Locate the cell with the specified text and output its (X, Y) center coordinate. 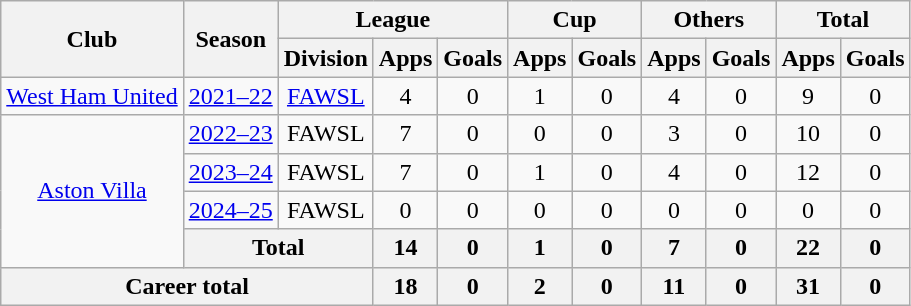
2022–23 (230, 134)
Club (92, 39)
Division (326, 58)
10 (808, 134)
Season (230, 39)
2 (540, 286)
2021–22 (230, 96)
22 (808, 248)
9 (808, 96)
31 (808, 286)
18 (405, 286)
League (392, 20)
11 (674, 286)
14 (405, 248)
2024–25 (230, 210)
Career total (188, 286)
Aston Villa (92, 191)
West Ham United (92, 96)
Others (709, 20)
12 (808, 172)
Cup (575, 20)
2023–24 (230, 172)
3 (674, 134)
